Output the (x, y) coordinate of the center of the cell containing the given text.  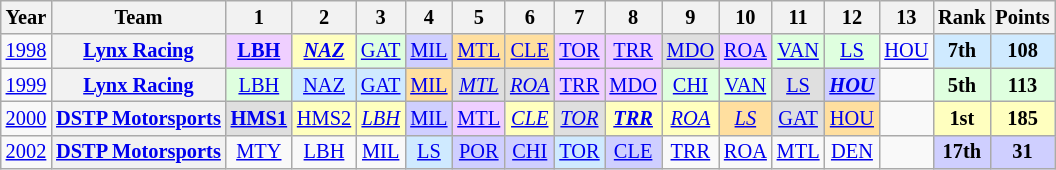
31 (1023, 152)
185 (1023, 118)
Team (138, 17)
POR (478, 152)
12 (852, 17)
1st (962, 118)
13 (906, 17)
6 (530, 17)
5th (962, 85)
HMS2 (324, 118)
MTY (259, 152)
DEN (852, 152)
Points (1023, 17)
2002 (26, 152)
108 (1023, 51)
Rank (962, 17)
8 (632, 17)
7th (962, 51)
Year (26, 17)
10 (746, 17)
113 (1023, 85)
HMS1 (259, 118)
9 (690, 17)
1999 (26, 85)
17th (962, 152)
2 (324, 17)
11 (798, 17)
5 (478, 17)
2000 (26, 118)
1 (259, 17)
4 (428, 17)
3 (380, 17)
7 (579, 17)
1998 (26, 51)
